Capture the cell that displays the provided text and extract its (x, y) central coordinate. 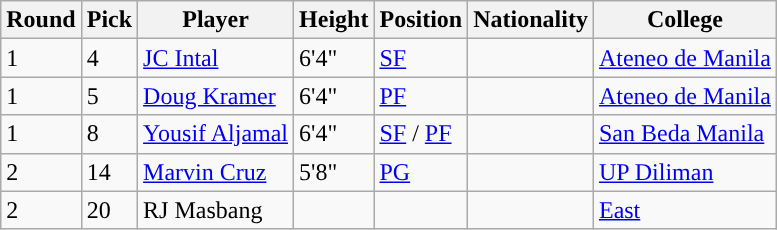
San Beda Manila (684, 134)
Pick (109, 20)
Player (216, 20)
8 (109, 134)
4 (109, 58)
College (684, 20)
Height (334, 20)
5'8" (334, 172)
Round (41, 20)
5 (109, 96)
JC Intal (216, 58)
Yousif Aljamal (216, 134)
Doug Kramer (216, 96)
RJ Masbang (216, 210)
Nationality (531, 20)
14 (109, 172)
Marvin Cruz (216, 172)
PF (421, 96)
SF (421, 58)
20 (109, 210)
SF / PF (421, 134)
Position (421, 20)
UP Diliman (684, 172)
East (684, 210)
PG (421, 172)
